Identify which cell holds the provided text, then report its [X, Y] central coordinate. 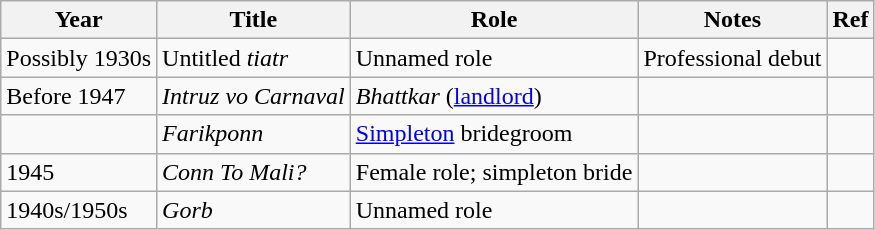
Gorb [254, 210]
Professional debut [732, 58]
Untitled tiatr [254, 58]
Intruz vo Carnaval [254, 96]
Title [254, 20]
Notes [732, 20]
1945 [79, 172]
Bhattkar (landlord) [494, 96]
Year [79, 20]
Ref [850, 20]
Role [494, 20]
Farikponn [254, 134]
Before 1947 [79, 96]
Simpleton bridegroom [494, 134]
Possibly 1930s [79, 58]
Female role; simpleton bride [494, 172]
1940s/1950s [79, 210]
Conn To Mali? [254, 172]
